Determine the [x, y] coordinate at the center of the cell enclosing the given text.  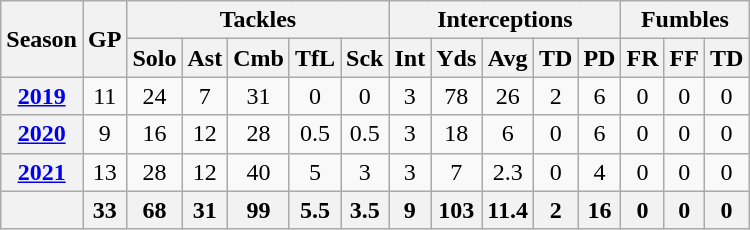
Cmb [259, 58]
2021 [42, 172]
Tackles [258, 20]
Fumbles [685, 20]
2.3 [508, 172]
2020 [42, 134]
FF [684, 58]
Season [42, 39]
5 [314, 172]
103 [456, 210]
Ast [205, 58]
Solo [154, 58]
3.5 [364, 210]
Avg [508, 58]
FR [642, 58]
11.4 [508, 210]
99 [259, 210]
4 [600, 172]
GP [104, 39]
Yds [456, 58]
11 [104, 96]
2019 [42, 96]
Interceptions [505, 20]
24 [154, 96]
78 [456, 96]
Int [410, 58]
40 [259, 172]
PD [600, 58]
33 [104, 210]
5.5 [314, 210]
26 [508, 96]
68 [154, 210]
Sck [364, 58]
18 [456, 134]
13 [104, 172]
TfL [314, 58]
